Detect which cell encompasses the target text, then output its (x, y) center coordinate. 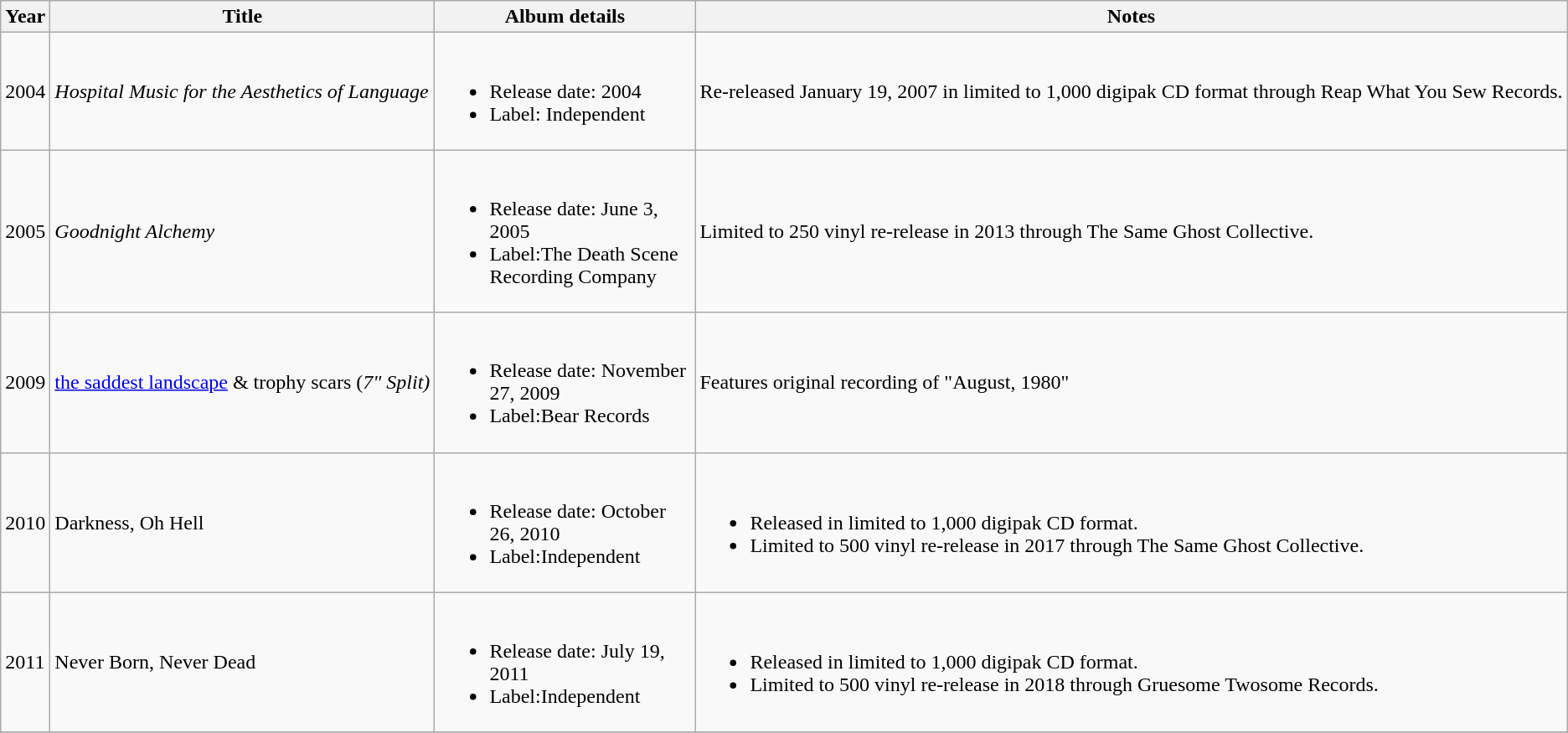
2010 (25, 523)
Year (25, 17)
Notes (1131, 17)
Released in limited to 1,000 digipak CD format.Limited to 500 vinyl re-release in 2017 through The Same Ghost Collective. (1131, 523)
2011 (25, 662)
Never Born, Never Dead (243, 662)
Title (243, 17)
Release date: June 3, 2005Label:The Death Scene Recording Company (565, 231)
Darkness, Oh Hell (243, 523)
2005 (25, 231)
Hospital Music for the Aesthetics of Language (243, 91)
Release date: November 27, 2009Label:Bear Records (565, 382)
Released in limited to 1,000 digipak CD format.Limited to 500 vinyl re-release in 2018 through Gruesome Twosome Records. (1131, 662)
Limited to 250 vinyl re-release in 2013 through The Same Ghost Collective. (1131, 231)
2009 (25, 382)
Release date: October 26, 2010Label:Independent (565, 523)
Features original recording of "August, 1980" (1131, 382)
Release date: 2004Label: Independent (565, 91)
Goodnight Alchemy (243, 231)
the saddest landscape & trophy scars (7" Split) (243, 382)
Re-released January 19, 2007 in limited to 1,000 digipak CD format through Reap What You Sew Records. (1131, 91)
2004 (25, 91)
Album details (565, 17)
Release date: July 19, 2011Label:Independent (565, 662)
